Find where the given text appears and provide that cell's center as (X, Y) coordinate. 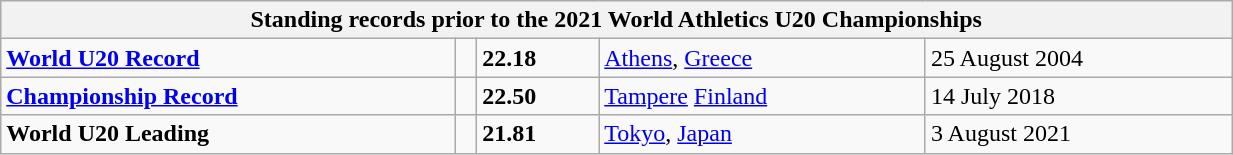
14 July 2018 (1078, 96)
Tampere Finland (762, 96)
World U20 Leading (228, 134)
Tokyo, Japan (762, 134)
World U20 Record (228, 58)
Championship Record (228, 96)
3 August 2021 (1078, 134)
25 August 2004 (1078, 58)
Standing records prior to the 2021 World Athletics U20 Championships (616, 20)
Athens, Greece (762, 58)
22.18 (538, 58)
22.50 (538, 96)
21.81 (538, 134)
